Extract the (x, y) coordinate from the center of the cell holding the provided text.  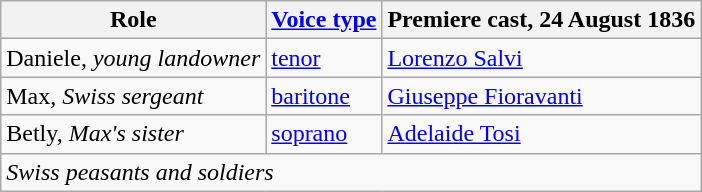
tenor (324, 58)
Premiere cast, 24 August 1836 (542, 20)
Adelaide Tosi (542, 134)
Swiss peasants and soldiers (351, 172)
Voice type (324, 20)
Lorenzo Salvi (542, 58)
soprano (324, 134)
Betly, Max's sister (134, 134)
Role (134, 20)
Daniele, young landowner (134, 58)
baritone (324, 96)
Max, Swiss sergeant (134, 96)
Giuseppe Fioravanti (542, 96)
